For the text-containing cell, return its midpoint in [x, y] coordinate format. 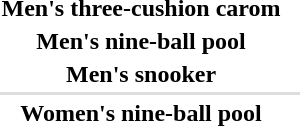
Men's snooker [141, 74]
Men's nine-ball pool [141, 41]
